Search for the cell housing the specified text and yield its (x, y) center coordinate. 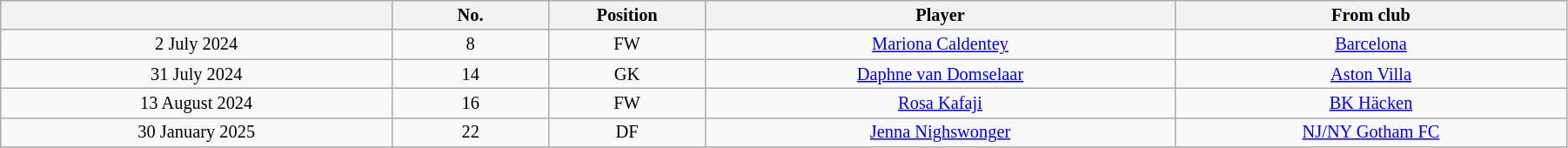
13 August 2024 (197, 103)
GK (627, 74)
BK Häcken (1371, 103)
Jenna Nighswonger (941, 132)
Aston Villa (1371, 74)
Rosa Kafaji (941, 103)
Player (941, 15)
DF (627, 132)
No. (471, 15)
14 (471, 74)
2 July 2024 (197, 44)
8 (471, 44)
22 (471, 132)
16 (471, 103)
From club (1371, 15)
Daphne van Domselaar (941, 74)
NJ/NY Gotham FC (1371, 132)
Barcelona (1371, 44)
Position (627, 15)
Mariona Caldentey (941, 44)
31 July 2024 (197, 74)
30 January 2025 (197, 132)
